Search for the cell housing the specified text and yield its [X, Y] center coordinate. 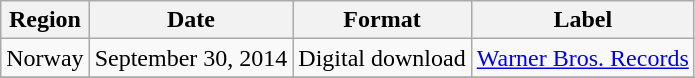
Date [191, 20]
Format [382, 20]
Digital download [382, 58]
Label [582, 20]
September 30, 2014 [191, 58]
Norway [45, 58]
Region [45, 20]
Warner Bros. Records [582, 58]
